Detect which cell encompasses the target text, then output its (X, Y) center coordinate. 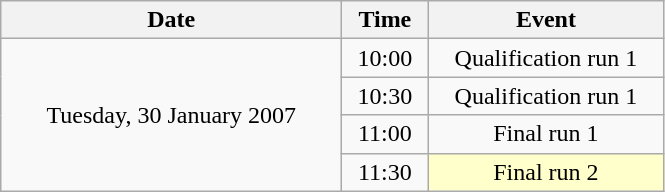
Event (546, 20)
Time (385, 20)
Final run 2 (546, 172)
Tuesday, 30 January 2007 (172, 115)
Final run 1 (546, 134)
10:30 (385, 96)
11:30 (385, 172)
Date (172, 20)
11:00 (385, 134)
10:00 (385, 58)
